Return [X, Y] of the center of cell containing provided text 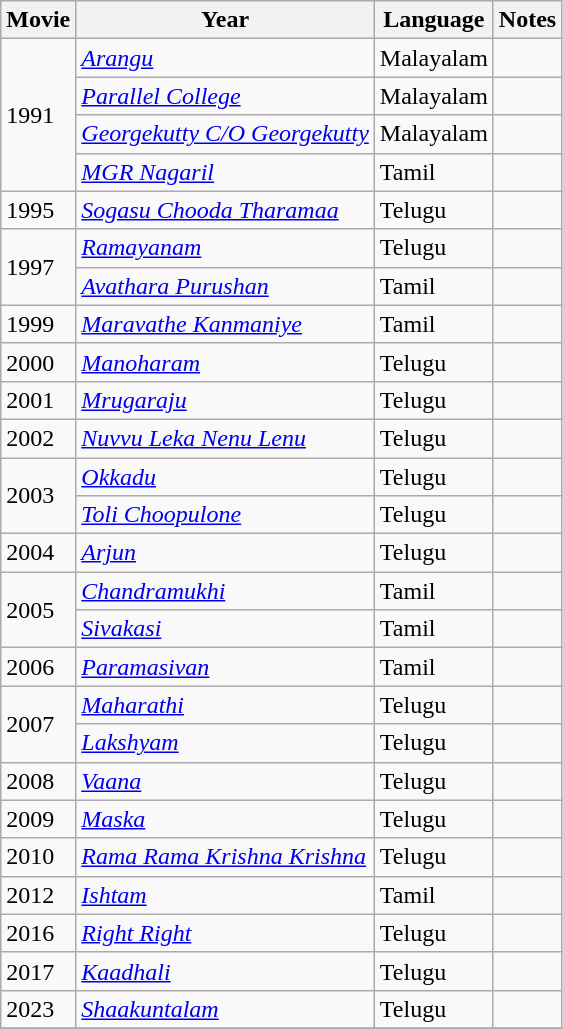
Parallel College [226, 96]
Rama Rama Krishna Krishna [226, 857]
Mrugaraju [226, 400]
2009 [38, 819]
2008 [38, 781]
Movie [38, 20]
Avathara Purushan [226, 286]
2002 [38, 438]
Lakshyam [226, 743]
Maravathe Kanmaniye [226, 324]
Sivakasi [226, 629]
Okkadu [226, 477]
Vaana [226, 781]
Toli Choopulone [226, 515]
2012 [38, 895]
Ramayanam [226, 248]
2016 [38, 933]
1999 [38, 324]
2017 [38, 971]
Right Right [226, 933]
Language [434, 20]
Arjun [226, 553]
Maska [226, 819]
Arangu [226, 58]
Sogasu Chooda Tharamaa [226, 210]
Ishtam [226, 895]
2003 [38, 496]
2004 [38, 553]
1997 [38, 267]
2023 [38, 1009]
Chandramukhi [226, 591]
Maharathi [226, 705]
Georgekutty C/O Georgekutty [226, 134]
Notes [527, 20]
Kaadhali [226, 971]
2007 [38, 724]
1991 [38, 115]
2001 [38, 400]
1995 [38, 210]
Nuvvu Leka Nenu Lenu [226, 438]
Shaakuntalam [226, 1009]
2005 [38, 610]
2010 [38, 857]
2000 [38, 362]
2006 [38, 667]
MGR Nagaril [226, 172]
Manoharam [226, 362]
Year [226, 20]
Paramasivan [226, 667]
